Extract the [X, Y] coordinate from the center of the cell holding the provided text.  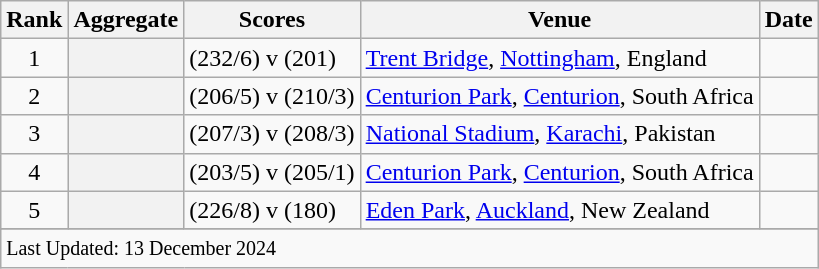
(207/3) v (208/3) [272, 134]
National Stadium, Karachi, Pakistan [560, 134]
(206/5) v (210/3) [272, 96]
5 [34, 210]
4 [34, 172]
1 [34, 58]
Aggregate [126, 20]
Last Updated: 13 December 2024 [410, 248]
(232/6) v (201) [272, 58]
Rank [34, 20]
Date [788, 20]
Venue [560, 20]
3 [34, 134]
2 [34, 96]
Trent Bridge, Nottingham, England [560, 58]
(203/5) v (205/1) [272, 172]
Scores [272, 20]
Eden Park, Auckland, New Zealand [560, 210]
(226/8) v (180) [272, 210]
